Return (X, Y) of the center of cell containing provided text 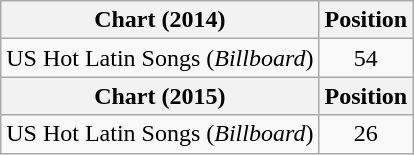
26 (366, 134)
Chart (2015) (160, 96)
Chart (2014) (160, 20)
54 (366, 58)
